Locate the cell with the specified text and output its [X, Y] center coordinate. 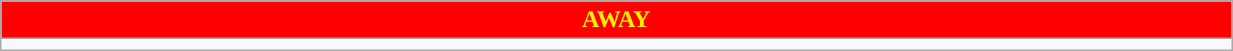
AWAY [616, 20]
